Scan for the cell matching the given text and deliver its [x, y] coordinate at center. 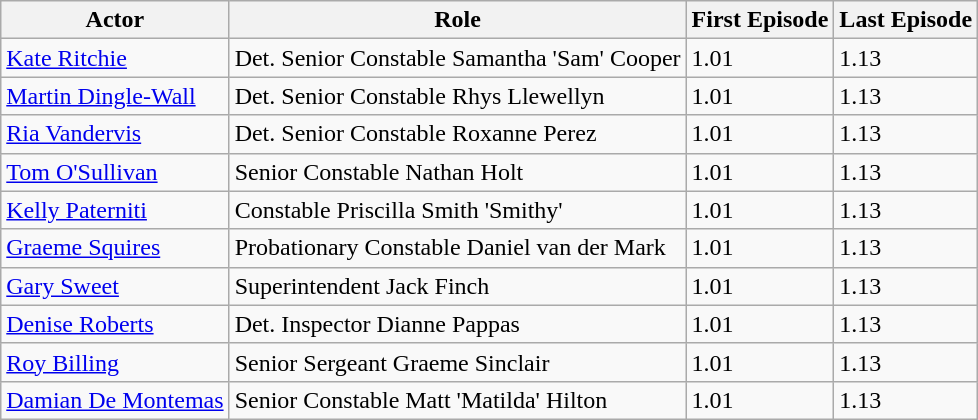
Last Episode [906, 20]
Senior Constable Matt 'Matilda' Hilton [458, 400]
Senior Sergeant Graeme Sinclair [458, 362]
Role [458, 20]
Kate Ritchie [115, 58]
Det. Senior Constable Roxanne Perez [458, 134]
Det. Senior Constable Rhys Llewellyn [458, 96]
Probationary Constable Daniel van der Mark [458, 248]
Ria Vandervis [115, 134]
Kelly Paterniti [115, 210]
Superintendent Jack Finch [458, 286]
Senior Constable Nathan Holt [458, 172]
Det. Senior Constable Samantha 'Sam' Cooper [458, 58]
Denise Roberts [115, 324]
First Episode [760, 20]
Damian De Montemas [115, 400]
Roy Billing [115, 362]
Tom O'Sullivan [115, 172]
Det. Inspector Dianne Pappas [458, 324]
Gary Sweet [115, 286]
Constable Priscilla Smith 'Smithy' [458, 210]
Martin Dingle-Wall [115, 96]
Graeme Squires [115, 248]
Actor [115, 20]
